Return [X, Y] of the center of cell containing provided text 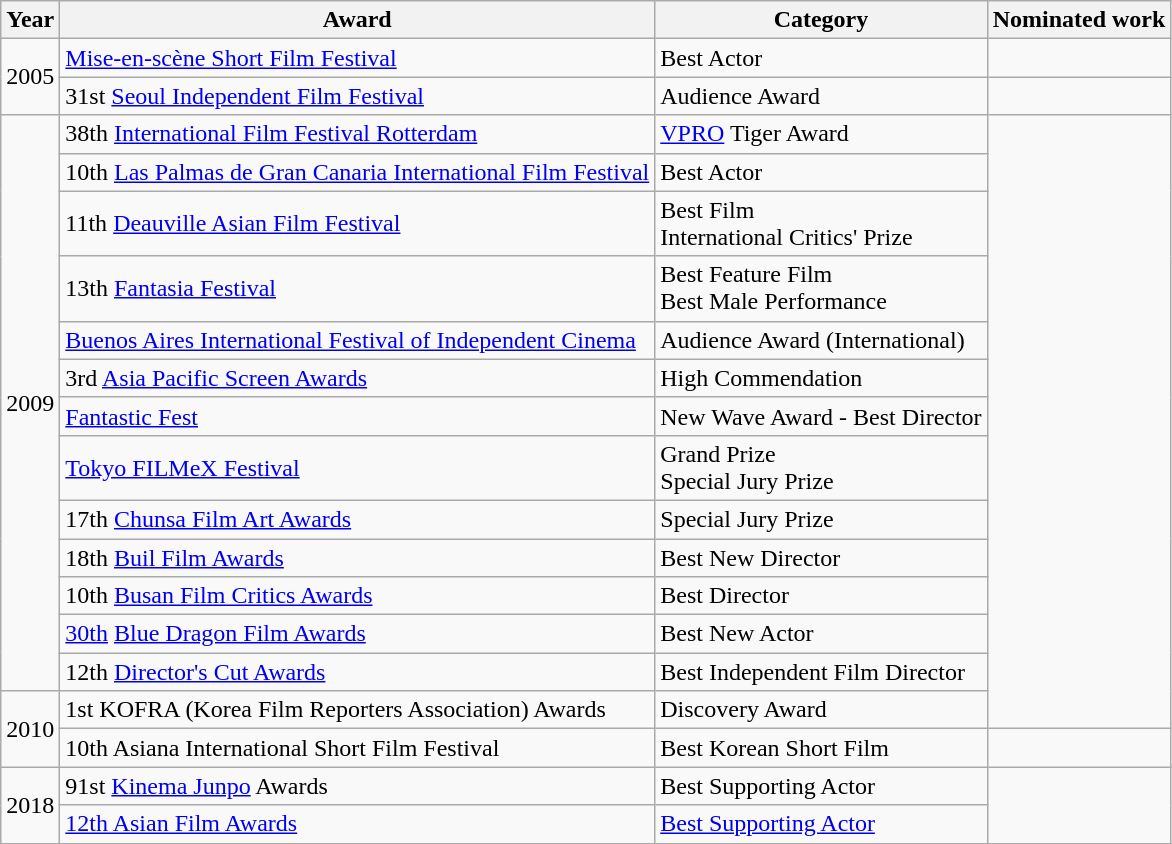
1st KOFRA (Korea Film Reporters Association) Awards [358, 710]
11th Deauville Asian Film Festival [358, 224]
Best Feature Film Best Male Performance [821, 288]
30th Blue Dragon Film Awards [358, 634]
Year [30, 20]
2010 [30, 729]
Fantastic Fest [358, 416]
Nominated work [1079, 20]
Best Independent Film Director [821, 672]
Best New Director [821, 557]
Best New Actor [821, 634]
Discovery Award [821, 710]
Mise-en-scène Short Film Festival [358, 58]
Category [821, 20]
31st Seoul Independent Film Festival [358, 96]
3rd Asia Pacific Screen Awards [358, 378]
2005 [30, 77]
New Wave Award - Best Director [821, 416]
Special Jury Prize [821, 519]
Buenos Aires International Festival of Independent Cinema [358, 340]
91st Kinema Junpo Awards [358, 786]
Best Film International Critics' Prize [821, 224]
Best Korean Short Film [821, 748]
12th Asian Film Awards [358, 824]
38th International Film Festival Rotterdam [358, 134]
2018 [30, 805]
High Commendation [821, 378]
10th Busan Film Critics Awards [358, 596]
Audience Award [821, 96]
13th Fantasia Festival [358, 288]
Audience Award (International) [821, 340]
Best Director [821, 596]
18th Buil Film Awards [358, 557]
Tokyo FILMeX Festival [358, 468]
Grand Prize Special Jury Prize [821, 468]
12th Director's Cut Awards [358, 672]
17th Chunsa Film Art Awards [358, 519]
2009 [30, 403]
Award [358, 20]
10th Asiana International Short Film Festival [358, 748]
10th Las Palmas de Gran Canaria International Film Festival [358, 172]
VPRO Tiger Award [821, 134]
